Return the (x, y) coordinate for the center point of the cell that contains the specified text.  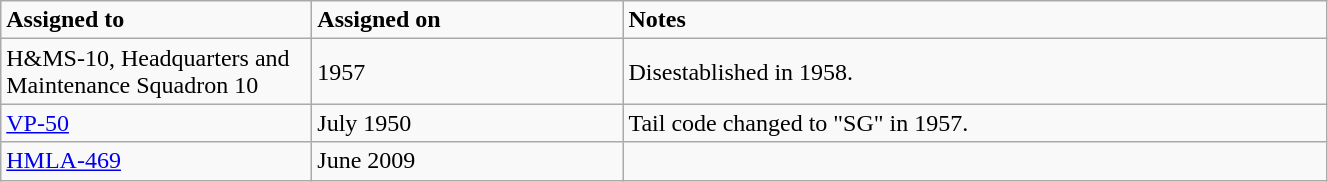
June 2009 (468, 161)
1957 (468, 72)
Assigned to (156, 20)
Tail code changed to "SG" in 1957. (975, 123)
VP-50 (156, 123)
Notes (975, 20)
July 1950 (468, 123)
HMLA-469 (156, 161)
Disestablished in 1958. (975, 72)
Assigned on (468, 20)
H&MS-10, Headquarters and Maintenance Squadron 10 (156, 72)
